Identify which cell holds the provided text, then report its [X, Y] central coordinate. 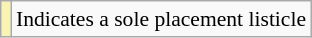
Indicates a sole placement listicle [161, 19]
